Determine the [X, Y] coordinate at the center of the cell enclosing the given text.  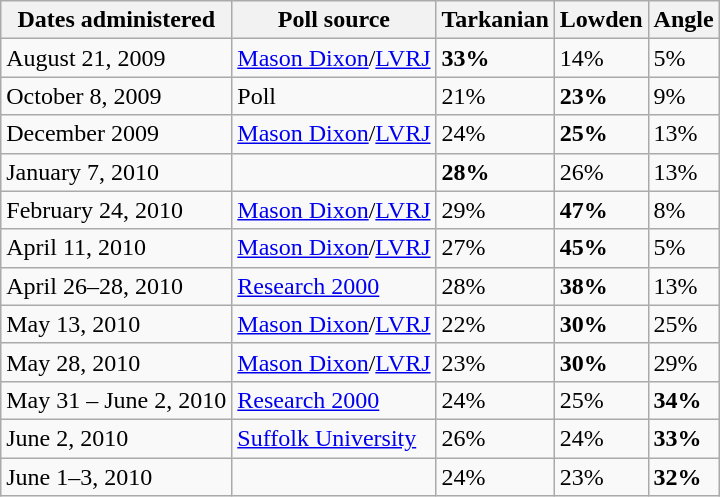
22% [495, 324]
14% [601, 58]
August 21, 2009 [116, 58]
38% [601, 286]
Tarkanian [495, 20]
9% [684, 96]
June 2, 2010 [116, 438]
Dates administered [116, 20]
June 1–3, 2010 [116, 477]
Poll source [334, 20]
February 24, 2010 [116, 210]
47% [601, 210]
December 2009 [116, 134]
January 7, 2010 [116, 172]
October 8, 2009 [116, 96]
21% [495, 96]
Lowden [601, 20]
May 31 – June 2, 2010 [116, 400]
27% [495, 248]
May 13, 2010 [116, 324]
April 11, 2010 [116, 248]
Suffolk University [334, 438]
32% [684, 477]
8% [684, 210]
Angle [684, 20]
May 28, 2010 [116, 362]
April 26–28, 2010 [116, 286]
45% [601, 248]
34% [684, 400]
Poll [334, 96]
